Provide the (X, Y) coordinate of the cell's center where the given text is located.  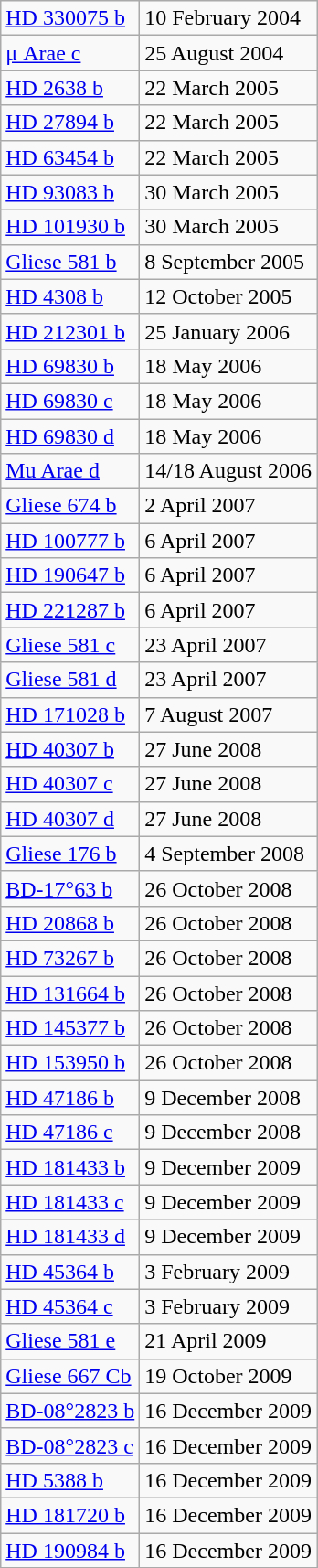
Gliese 176 b (70, 854)
HD 171028 b (70, 714)
HD 190984 b (70, 1551)
HD 40307 b (70, 749)
HD 181433 b (70, 1167)
Gliese 581 b (70, 262)
HD 2638 b (70, 88)
HD 45364 c (70, 1306)
HD 40307 c (70, 784)
HD 153950 b (70, 1063)
HD 27894 b (70, 123)
HD 131664 b (70, 993)
25 January 2006 (228, 331)
HD 93083 b (70, 192)
HD 190647 b (70, 575)
HD 181720 b (70, 1515)
HD 330075 b (70, 18)
HD 63454 b (70, 157)
HD 73267 b (70, 958)
Gliese 581 d (70, 680)
14/18 August 2006 (228, 471)
2 April 2007 (228, 506)
BD-08°2823 c (70, 1445)
10 February 2004 (228, 18)
HD 40307 d (70, 819)
Gliese 674 b (70, 506)
HD 100777 b (70, 541)
HD 4308 b (70, 296)
BD-17°63 b (70, 888)
HD 69830 b (70, 366)
HD 212301 b (70, 331)
HD 5388 b (70, 1480)
19 October 2009 (228, 1376)
21 April 2009 (228, 1341)
HD 45364 b (70, 1272)
8 September 2005 (228, 262)
HD 47186 c (70, 1133)
BD-08°2823 b (70, 1411)
HD 181433 d (70, 1237)
HD 221287 b (70, 610)
HD 47186 b (70, 1098)
4 September 2008 (228, 854)
12 October 2005 (228, 296)
HD 20868 b (70, 923)
Mu Arae d (70, 471)
HD 101930 b (70, 227)
HD 69830 d (70, 436)
μ Arae c (70, 53)
HD 145377 b (70, 1028)
7 August 2007 (228, 714)
Gliese 581 e (70, 1341)
HD 181433 c (70, 1202)
Gliese 667 Cb (70, 1376)
25 August 2004 (228, 53)
Gliese 581 c (70, 645)
HD 69830 c (70, 401)
